Return [x, y] of the center of cell containing provided text 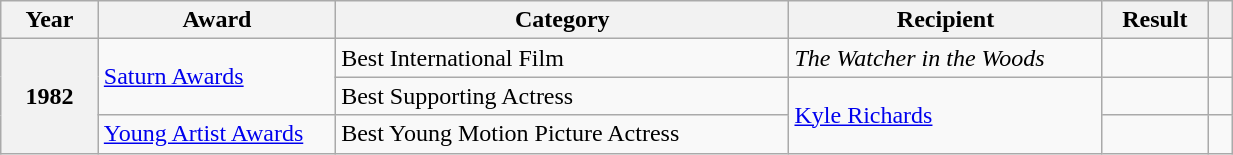
Saturn Awards [216, 77]
Year [50, 20]
Best Young Motion Picture Actress [562, 134]
Young Artist Awards [216, 134]
Best Supporting Actress [562, 96]
Recipient [946, 20]
The Watcher in the Woods [946, 58]
Result [1155, 20]
Kyle Richards [946, 115]
1982 [50, 96]
Award [216, 20]
Category [562, 20]
Best International Film [562, 58]
